Extract the [x, y] coordinate from the center of the cell holding the provided text.  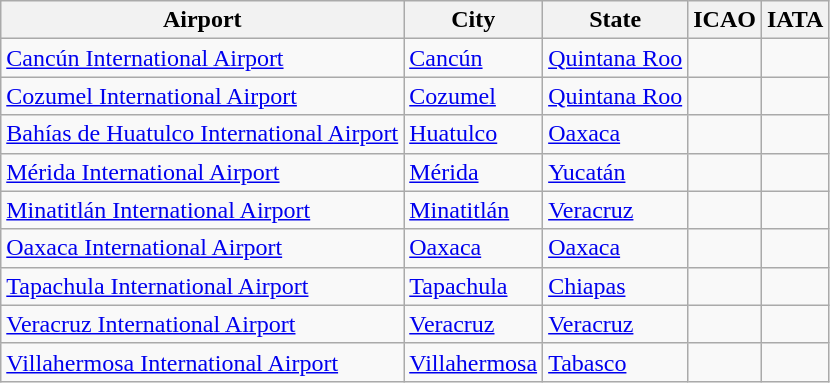
Cancún [474, 58]
ICAO [725, 20]
Veracruz International Airport [202, 324]
Yucatán [616, 172]
Minatitlán [474, 210]
Chiapas [616, 286]
Huatulco [474, 134]
Minatitlán International Airport [202, 210]
Villahermosa International Airport [202, 362]
Bahías de Huatulco International Airport [202, 134]
Villahermosa [474, 362]
Tapachula [474, 286]
Oaxaca International Airport [202, 248]
Mérida International Airport [202, 172]
Airport [202, 20]
Cozumel [474, 96]
IATA [795, 20]
Mérida [474, 172]
State [616, 20]
Cancún International Airport [202, 58]
Cozumel International Airport [202, 96]
Tapachula International Airport [202, 286]
Tabasco [616, 362]
City [474, 20]
